From the cell containing the given text, extract its center point as [x, y] coordinate. 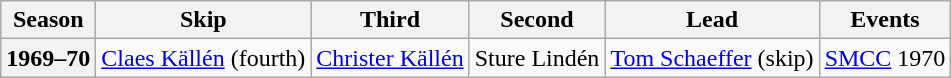
Second [537, 20]
Claes Källén (fourth) [204, 58]
Events [885, 20]
Sture Lindén [537, 58]
Third [390, 20]
1969–70 [48, 58]
Tom Schaeffer (skip) [712, 58]
Christer Källén [390, 58]
Lead [712, 20]
SMCC 1970 [885, 58]
Skip [204, 20]
Season [48, 20]
